Determine the [x, y] coordinate at the center of the cell enclosing the given text.  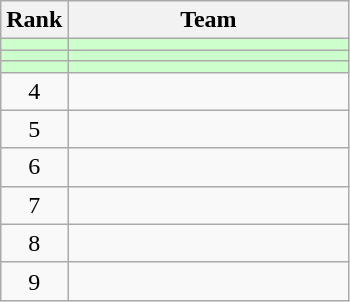
9 [34, 281]
6 [34, 167]
Team [208, 20]
Rank [34, 20]
5 [34, 129]
4 [34, 91]
8 [34, 243]
7 [34, 205]
